Search for the cell housing the specified text and yield its (x, y) center coordinate. 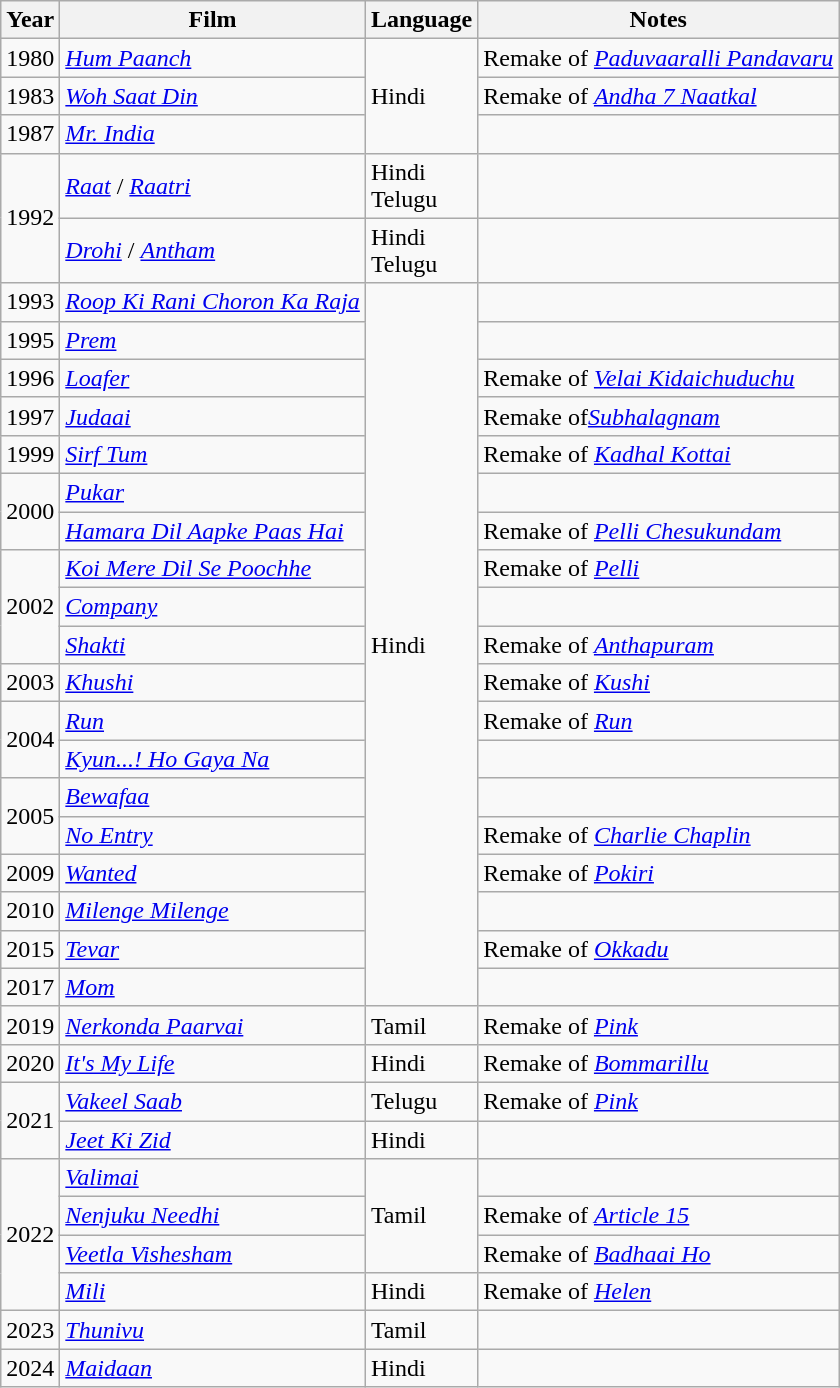
Milenge Milenge (213, 911)
Remake of Badhaai Ho (658, 1254)
2023 (30, 1330)
Tevar (213, 949)
Run (213, 721)
Roop Ki Rani Choron Ka Raja (213, 302)
2005 (30, 816)
2022 (30, 1235)
Remake of Run (658, 721)
Film (213, 20)
Company (213, 607)
Veetla Vishesham (213, 1254)
Prem (213, 340)
Remake of Article 15 (658, 1216)
2002 (30, 607)
Remake of Bommarillu (658, 1063)
Maidaan (213, 1368)
1987 (30, 134)
Notes (658, 20)
1993 (30, 302)
1995 (30, 340)
Mom (213, 987)
No Entry (213, 835)
2003 (30, 683)
2021 (30, 1120)
Remake of Helen (658, 1292)
Remake of Anthapuram (658, 645)
Wanted (213, 873)
2000 (30, 511)
Valimai (213, 1178)
Remake of Pelli Chesukundam (658, 531)
2010 (30, 911)
Loafer (213, 378)
Telugu (421, 1101)
Remake of Velai Kidaichuduchu (658, 378)
2024 (30, 1368)
Mr. India (213, 134)
2009 (30, 873)
Nenjuku Needhi (213, 1216)
Vakeel Saab (213, 1101)
2019 (30, 1025)
Remake of Paduvaaralli Pandavaru (658, 58)
Khushi (213, 683)
Bewafaa (213, 797)
2015 (30, 949)
Drohi / Antham (213, 250)
Remake of Andha 7 Naatkal (658, 96)
1996 (30, 378)
Judaai (213, 416)
Sirf Tum (213, 454)
Thunivu (213, 1330)
Koi Mere Dil Se Poochhe (213, 569)
Pukar (213, 492)
Remake of Pelli (658, 569)
2004 (30, 740)
Kyun...! Ho Gaya Na (213, 759)
1983 (30, 96)
Hum Paanch (213, 58)
Remake of Kadhal Kottai (658, 454)
1980 (30, 58)
2020 (30, 1063)
Remake of Kushi (658, 683)
Shakti (213, 645)
1992 (30, 218)
2017 (30, 987)
Language (421, 20)
Remake of Pokiri (658, 873)
1999 (30, 454)
Nerkonda Paarvai (213, 1025)
Hamara Dil Aapke Paas Hai (213, 531)
Year (30, 20)
Remake ofSubhalagnam (658, 416)
Jeet Ki Zid (213, 1139)
Remake of Charlie Chaplin (658, 835)
Mili (213, 1292)
1997 (30, 416)
Woh Saat Din (213, 96)
Raat / Raatri (213, 186)
It's My Life (213, 1063)
Remake of Okkadu (658, 949)
